Output the (x, y) coordinate of the center of the cell containing the given text.  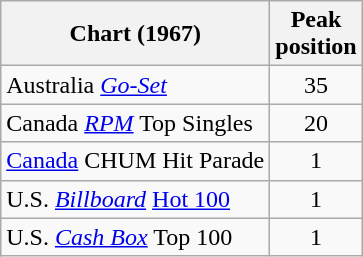
Canada RPM Top Singles (136, 123)
20 (316, 123)
Australia Go-Set (136, 85)
U.S. Billboard Hot 100 (136, 199)
Canada CHUM Hit Parade (136, 161)
35 (316, 85)
U.S. Cash Box Top 100 (136, 237)
Chart (1967) (136, 34)
Peakposition (316, 34)
